Capture the cell that displays the provided text and extract its [x, y] central coordinate. 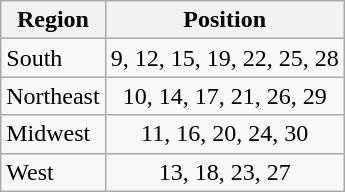
10, 14, 17, 21, 26, 29 [224, 96]
13, 18, 23, 27 [224, 172]
Northeast [53, 96]
Midwest [53, 134]
9, 12, 15, 19, 22, 25, 28 [224, 58]
West [53, 172]
Region [53, 20]
Position [224, 20]
South [53, 58]
11, 16, 20, 24, 30 [224, 134]
